Capture the cell that displays the provided text and extract its (x, y) central coordinate. 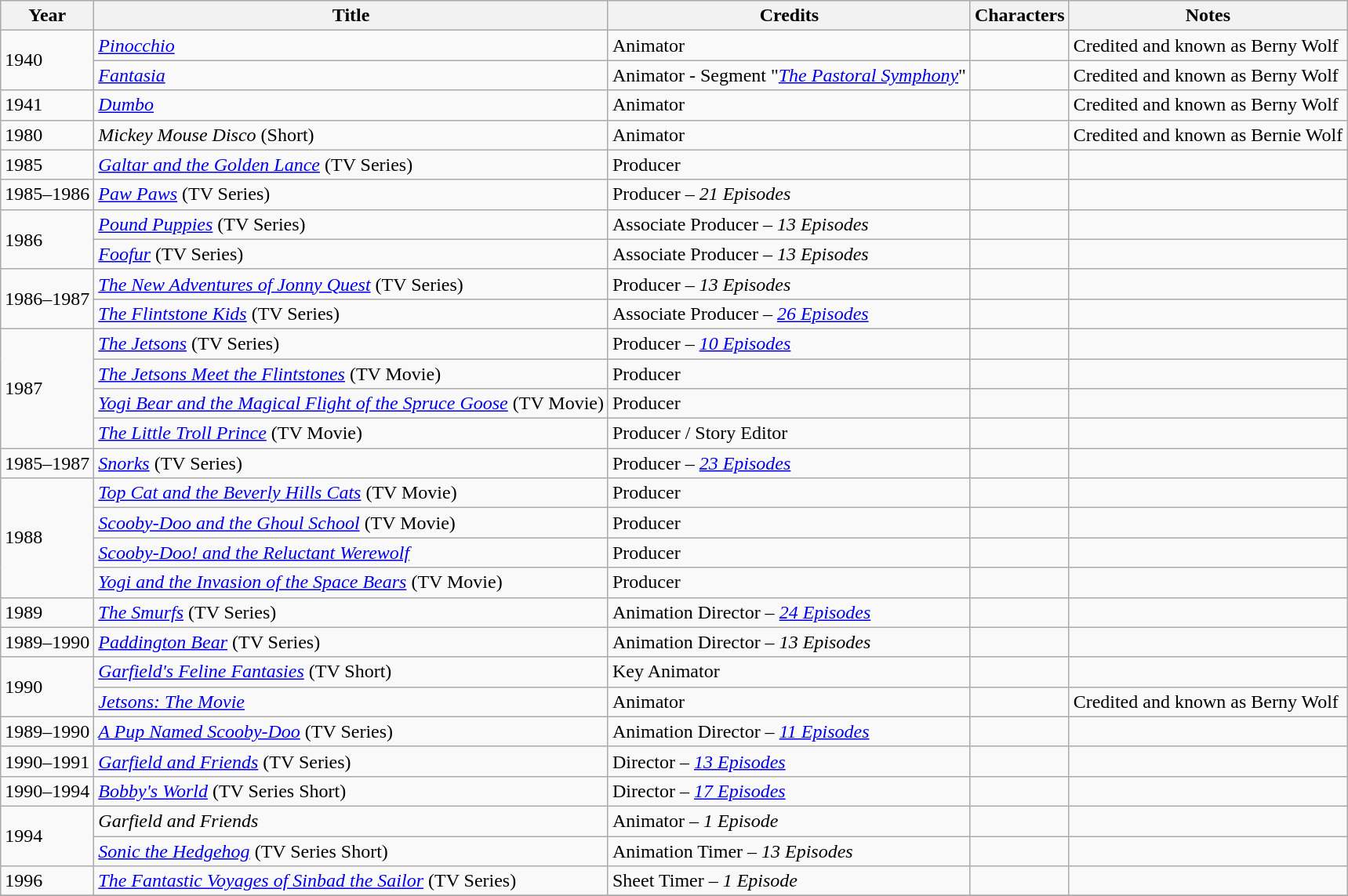
Animator - Segment "The Pastoral Symphony" (789, 75)
Paddington Bear (TV Series) (351, 642)
Scooby-Doo and the Ghoul School (TV Movie) (351, 523)
Year (47, 16)
Galtar and the Golden Lance (TV Series) (351, 165)
1994 (47, 836)
Dumbo (351, 105)
1980 (47, 135)
Director – 13 Episodes (789, 761)
1985–1986 (47, 194)
1941 (47, 105)
Yogi and the Invasion of the Space Bears (TV Movie) (351, 582)
Producer – 23 Episodes (789, 463)
Sheet Timer – 1 Episode (789, 881)
Producer / Story Editor (789, 433)
Credits (789, 16)
Pinocchio (351, 45)
Animation Director – 24 Episodes (789, 612)
1985–1987 (47, 463)
Pound Puppies (TV Series) (351, 224)
Scooby-Doo! and the Reluctant Werewolf (351, 553)
1990 (47, 687)
1990–1991 (47, 761)
Animation Director – 11 Episodes (789, 731)
Garfield and Friends (TV Series) (351, 761)
Title (351, 16)
Characters (1019, 16)
Paw Paws (TV Series) (351, 194)
Animation Timer – 13 Episodes (789, 851)
Director – 17 Episodes (789, 791)
1990–1994 (47, 791)
Producer – 13 Episodes (789, 284)
The Jetsons Meet the Flintstones (TV Movie) (351, 374)
Credited and known as Bernie Wolf (1208, 135)
Sonic the Hedgehog (TV Series Short) (351, 851)
1988 (47, 538)
1986–1987 (47, 299)
The Fantastic Voyages of Sinbad the Sailor (TV Series) (351, 881)
Top Cat and the Beverly Hills Cats (TV Movie) (351, 493)
Fantasia (351, 75)
The New Adventures of Jonny Quest (TV Series) (351, 284)
Jetsons: The Movie (351, 702)
1985 (47, 165)
Animation Director – 13 Episodes (789, 642)
1986 (47, 239)
Key Animator (789, 672)
1940 (47, 60)
Foofur (TV Series) (351, 254)
Garfield and Friends (351, 821)
Mickey Mouse Disco (Short) (351, 135)
The Smurfs (TV Series) (351, 612)
Snorks (TV Series) (351, 463)
The Flintstone Kids (TV Series) (351, 314)
Bobby's World (TV Series Short) (351, 791)
1989 (47, 612)
Notes (1208, 16)
Animator – 1 Episode (789, 821)
A Pup Named Scooby-Doo (TV Series) (351, 731)
Associate Producer – 26 Episodes (789, 314)
Producer – 10 Episodes (789, 343)
Producer – 21 Episodes (789, 194)
1996 (47, 881)
Garfield's Feline Fantasies (TV Short) (351, 672)
Yogi Bear and the Magical Flight of the Spruce Goose (TV Movie) (351, 404)
The Jetsons (TV Series) (351, 343)
The Little Troll Prince (TV Movie) (351, 433)
1987 (47, 388)
